Locate the cell with the specified text and output its (X, Y) center coordinate. 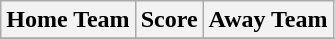
Home Team (68, 20)
Away Team (268, 20)
Score (169, 20)
